Find where the given text appears and provide that cell's center as [X, Y] coordinate. 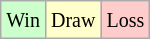
Win [24, 20]
Draw [72, 20]
Loss [126, 20]
